Find where the given text appears and provide that cell's center as [X, Y] coordinate. 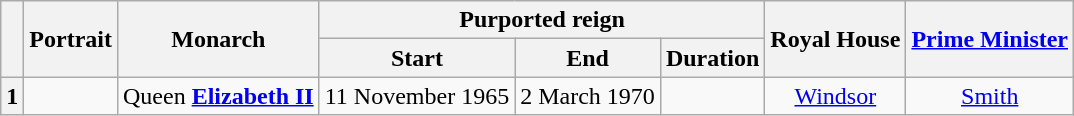
Royal House [836, 39]
Duration [712, 58]
Prime Minister [990, 39]
2 March 1970 [588, 96]
Smith [990, 96]
Queen Elizabeth II [218, 96]
Purported reign [542, 20]
11 November 1965 [416, 96]
Windsor [836, 96]
Monarch [218, 39]
Portrait [71, 39]
Start [416, 58]
End [588, 58]
1 [12, 96]
